Scan for the cell matching the given text and deliver its (X, Y) coordinate at center. 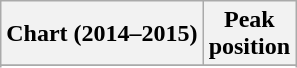
Peakposition (249, 34)
Chart (2014–2015) (102, 34)
